Scan for the cell matching the given text and deliver its [X, Y] coordinate at center. 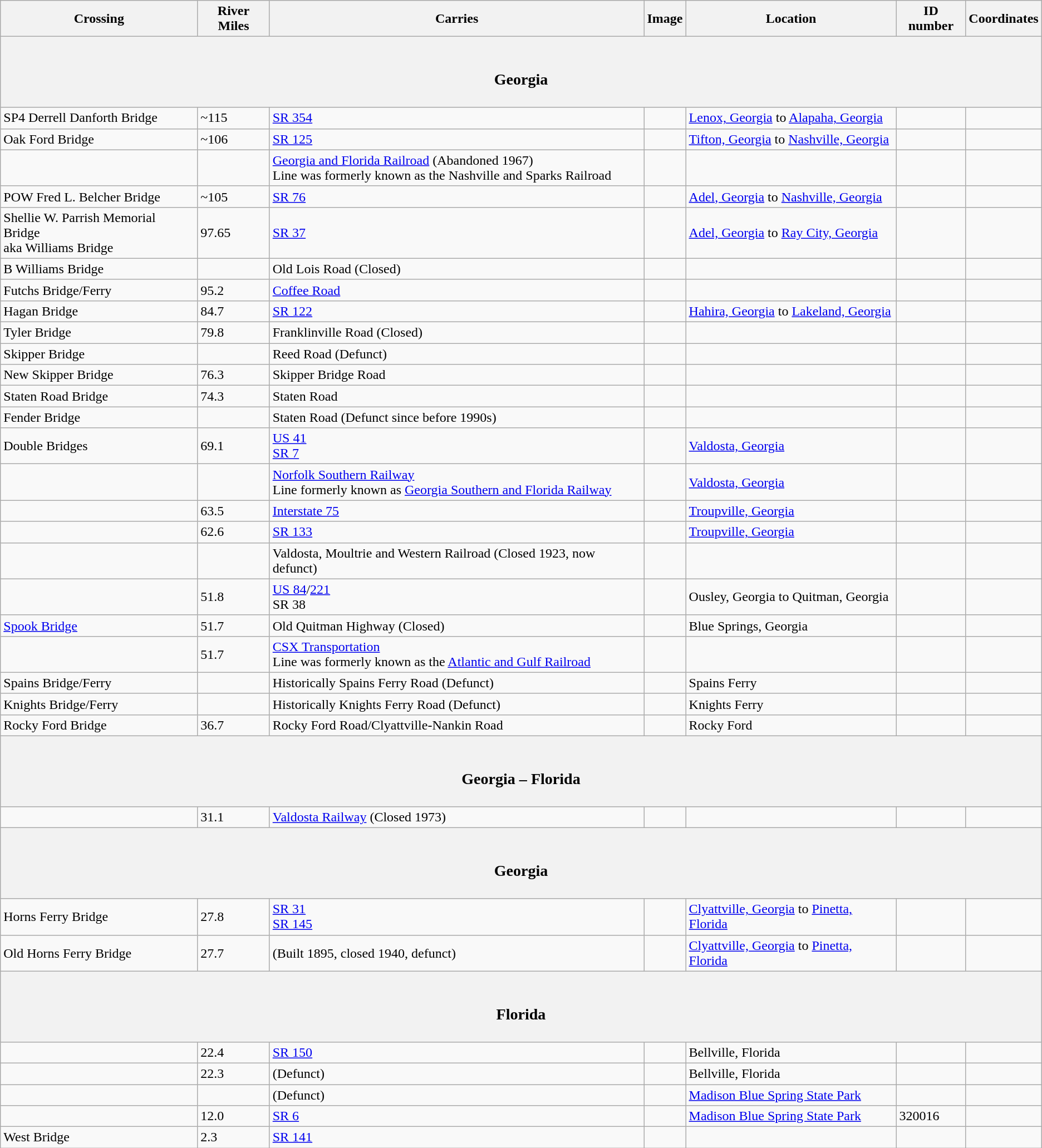
Knights Ferry [791, 704]
B Williams Bridge [99, 269]
22.4 [234, 1052]
Valdosta, Moultrie and Western Railroad (Closed 1923, now defunct) [456, 561]
Adel, Georgia to Nashville, Georgia [791, 196]
69.1 [234, 446]
Blue Springs, Georgia [791, 625]
Florida [521, 1006]
Crossing [99, 19]
Double Bridges [99, 446]
Lenox, Georgia to Alapaha, Georgia [791, 118]
Skipper Bridge Road [456, 375]
Georgia – Florida [521, 771]
Georgia and Florida Railroad (Abandoned 1967) Line was formerly known as the Nashville and Sparks Railroad [456, 168]
Image [665, 19]
Spains Bridge/Ferry [99, 683]
Location [791, 19]
Coffee Road [456, 290]
Staten Road (Defunct since before 1990s) [456, 417]
Spook Bridge [99, 625]
22.3 [234, 1073]
SR 354 [456, 118]
Reed Road (Defunct) [456, 354]
Skipper Bridge [99, 354]
Old Lois Road (Closed) [456, 269]
Shellie W. Parrish Memorial Bridge aka Williams Bridge [99, 233]
27.8 [234, 917]
SR 125 [456, 139]
79.8 [234, 333]
74.3 [234, 396]
Staten Road [456, 396]
84.7 [234, 311]
Tifton, Georgia to Nashville, Georgia [791, 139]
320016 [931, 1116]
Horns Ferry Bridge [99, 917]
Rocky Ford Bridge [99, 725]
(Built 1895, closed 1940, defunct) [456, 953]
31.1 [234, 817]
51.8 [234, 597]
62.6 [234, 532]
Futchs Bridge/Ferry [99, 290]
ID number [931, 19]
Interstate 75 [456, 511]
River Miles [234, 19]
SR 122 [456, 311]
Carries [456, 19]
97.65 [234, 233]
Historically Knights Ferry Road (Defunct) [456, 704]
Old Quitman Highway (Closed) [456, 625]
Ousley, Georgia to Quitman, Georgia [791, 597]
SR 150 [456, 1052]
Valdosta Railway (Closed 1973) [456, 817]
76.3 [234, 375]
Tyler Bridge [99, 333]
New Skipper Bridge [99, 375]
Hagan Bridge [99, 311]
27.7 [234, 953]
Knights Bridge/Ferry [99, 704]
2.3 [234, 1137]
Rocky Ford Road/Clyattville-Nankin Road [456, 725]
Spains Ferry [791, 683]
Fender Bridge [99, 417]
CSX Transportation Line was formerly known as the Atlantic and Gulf Railroad [456, 654]
Oak Ford Bridge [99, 139]
Historically Spains Ferry Road (Defunct) [456, 683]
~115 [234, 118]
95.2 [234, 290]
SR 37 [456, 233]
SP4 Derrell Danforth Bridge [99, 118]
Norfolk Southern Railway Line formerly known as Georgia Southern and Florida Railway [456, 482]
US 41 SR 7 [456, 446]
SR 133 [456, 532]
63.5 [234, 511]
Rocky Ford [791, 725]
SR 31 SR 145 [456, 917]
POW Fred L. Belcher Bridge [99, 196]
12.0 [234, 1116]
Coordinates [1004, 19]
SR 141 [456, 1137]
36.7 [234, 725]
West Bridge [99, 1137]
US 84/221 SR 38 [456, 597]
SR 76 [456, 196]
Franklinville Road (Closed) [456, 333]
~105 [234, 196]
Old Horns Ferry Bridge [99, 953]
~106 [234, 139]
Adel, Georgia to Ray City, Georgia [791, 233]
Hahira, Georgia to Lakeland, Georgia [791, 311]
SR 6 [456, 1116]
Staten Road Bridge [99, 396]
